Find where the given text appears and provide that cell's center as (X, Y) coordinate. 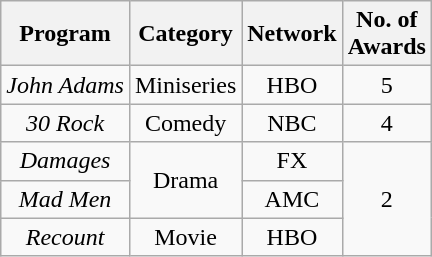
Category (185, 34)
AMC (292, 199)
John Adams (66, 85)
Program (66, 34)
Recount (66, 237)
Network (292, 34)
Mad Men (66, 199)
Damages (66, 161)
Comedy (185, 123)
No. ofAwards (386, 34)
Drama (185, 180)
30 Rock (66, 123)
Miniseries (185, 85)
2 (386, 199)
5 (386, 85)
4 (386, 123)
NBC (292, 123)
Movie (185, 237)
FX (292, 161)
